Capture the cell that displays the provided text and extract its (x, y) central coordinate. 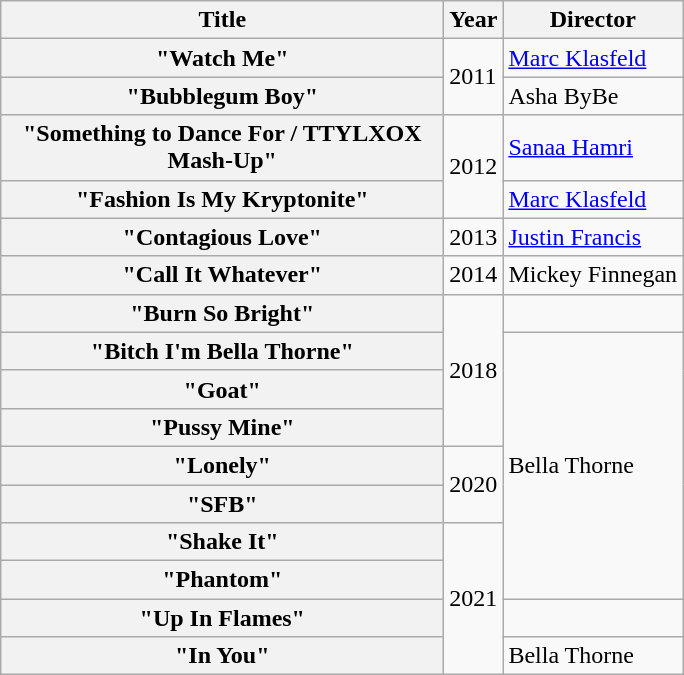
Justin Francis (593, 237)
"SFB" (222, 503)
"Up In Flames" (222, 618)
"Shake It" (222, 542)
Mickey Finnegan (593, 275)
2018 (474, 370)
2021 (474, 599)
2013 (474, 237)
Title (222, 20)
2011 (474, 77)
"Something to Dance For / TTYLXOX Mash-Up" (222, 148)
2014 (474, 275)
"Bubblegum Boy" (222, 96)
"Bitch I'm Bella Thorne" (222, 351)
"In You" (222, 656)
"Watch Me" (222, 58)
"Pussy Mine" (222, 427)
"Contagious Love" (222, 237)
"Burn So Bright" (222, 313)
"Phantom" (222, 580)
Asha ByBe (593, 96)
"Fashion Is My Kryptonite" (222, 199)
Year (474, 20)
"Goat" (222, 389)
2020 (474, 484)
"Call It Whatever" (222, 275)
"Lonely" (222, 465)
Director (593, 20)
Sanaa Hamri (593, 148)
2012 (474, 166)
